Output the (x, y) coordinate of the center of the cell containing the given text.  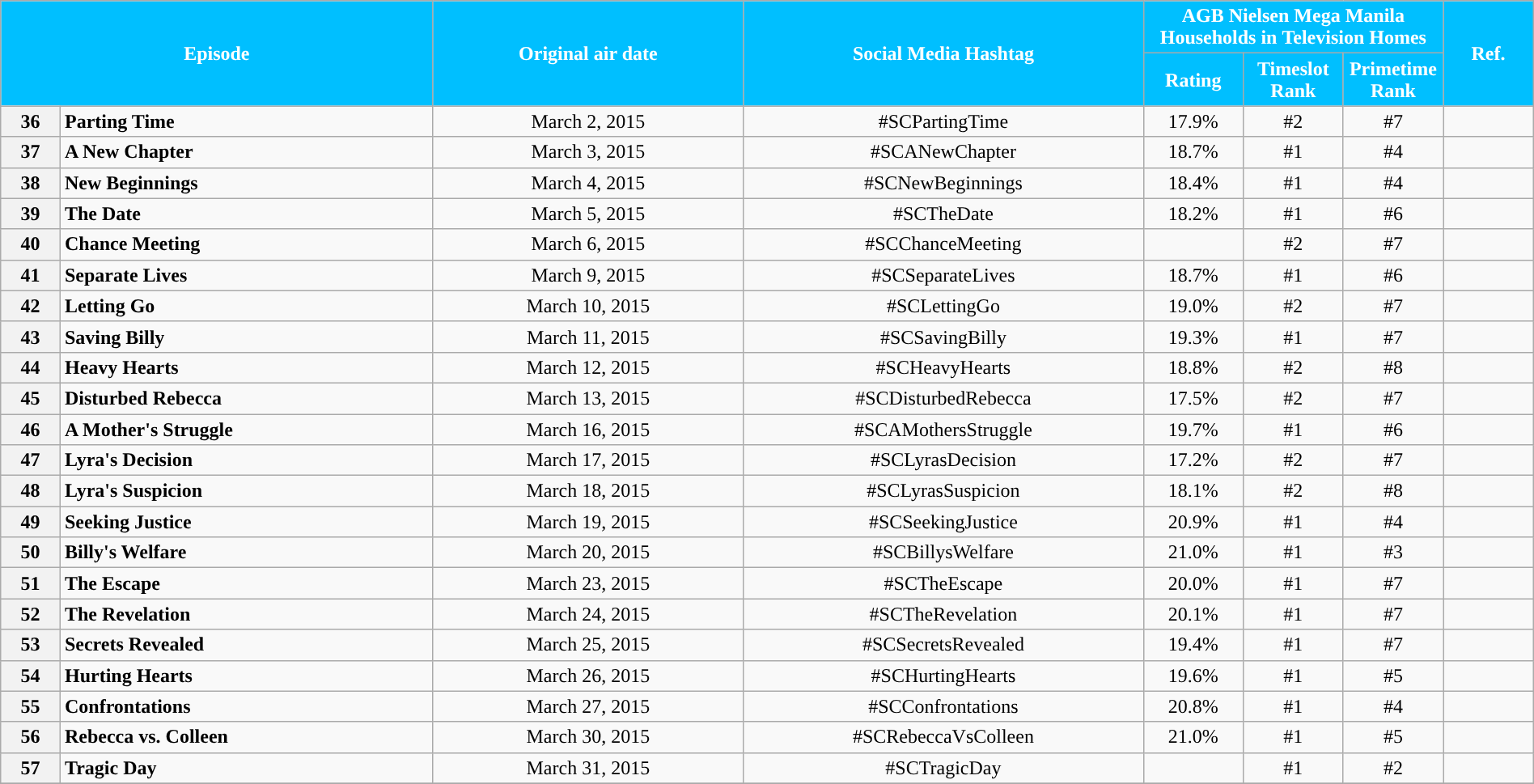
51 (31, 583)
March 31, 2015 (588, 768)
Billy's Welfare (246, 553)
Separate Lives (246, 275)
#SCHurtingHearts (943, 676)
AGB Nielsen Mega Manila Households in Television Homes (1293, 28)
The Escape (246, 583)
March 27, 2015 (588, 706)
#SCANewChapter (943, 152)
#SCTragicDay (943, 768)
44 (31, 367)
#SCPartingTime (943, 121)
A Mother's Struggle (246, 430)
#SCConfrontations (943, 706)
43 (31, 337)
Chance Meeting (246, 244)
Hurting Hearts (246, 676)
19.3% (1193, 337)
47 (31, 460)
40 (31, 244)
19.0% (1193, 306)
#SCBillysWelfare (943, 553)
Ref. (1489, 53)
36 (31, 121)
#SCLyrasSuspicion (943, 491)
March 18, 2015 (588, 491)
Heavy Hearts (246, 367)
17.2% (1193, 460)
#SCRebeccaVsColleen (943, 737)
March 3, 2015 (588, 152)
19.7% (1193, 430)
March 10, 2015 (588, 306)
March 2, 2015 (588, 121)
Lyra's Suspicion (246, 491)
#SCTheRevelation (943, 614)
19.4% (1193, 645)
Seeking Justice (246, 522)
49 (31, 522)
56 (31, 737)
57 (31, 768)
March 11, 2015 (588, 337)
March 6, 2015 (588, 244)
17.5% (1193, 398)
Rebecca vs. Colleen (246, 737)
#SCChanceMeeting (943, 244)
March 13, 2015 (588, 398)
Saving Billy (246, 337)
Tragic Day (246, 768)
#SCDisturbedRebecca (943, 398)
Episode (217, 53)
#3 (1393, 553)
A New Chapter (246, 152)
Lyra's Decision (246, 460)
New Beginnings (246, 183)
46 (31, 430)
#SCTheEscape (943, 583)
March 24, 2015 (588, 614)
Rating (1193, 79)
45 (31, 398)
50 (31, 553)
37 (31, 152)
#SCHeavyHearts (943, 367)
March 19, 2015 (588, 522)
March 25, 2015 (588, 645)
17.9% (1193, 121)
March 17, 2015 (588, 460)
18.2% (1193, 214)
The Revelation (246, 614)
Letting Go (246, 306)
The Date (246, 214)
Secrets Revealed (246, 645)
#SCSeekingJustice (943, 522)
Confrontations (246, 706)
#SCAMothersStruggle (943, 430)
18.4% (1193, 183)
#SCSavingBilly (943, 337)
39 (31, 214)
March 26, 2015 (588, 676)
41 (31, 275)
19.6% (1193, 676)
20.9% (1193, 522)
54 (31, 676)
55 (31, 706)
March 4, 2015 (588, 183)
Parting Time (246, 121)
52 (31, 614)
18.8% (1193, 367)
March 23, 2015 (588, 583)
#SCSeparateLives (943, 275)
March 12, 2015 (588, 367)
#SCNewBeginnings (943, 183)
20.0% (1193, 583)
#SCSecretsRevealed (943, 645)
March 5, 2015 (588, 214)
18.1% (1193, 491)
March 30, 2015 (588, 737)
#SCLyrasDecision (943, 460)
48 (31, 491)
53 (31, 645)
38 (31, 183)
Primetime Rank (1393, 79)
March 9, 2015 (588, 275)
20.8% (1193, 706)
Social Media Hashtag (943, 53)
42 (31, 306)
20.1% (1193, 614)
Timeslot Rank (1294, 79)
#SCTheDate (943, 214)
Original air date (588, 53)
#SCLettingGo (943, 306)
March 16, 2015 (588, 430)
Disturbed Rebecca (246, 398)
March 20, 2015 (588, 553)
